Provide the [x, y] coordinate of the cell's center where the given text is located.  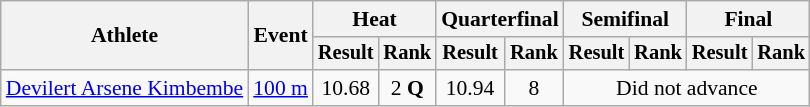
Final [748, 19]
Devilert Arsene Kimbembe [125, 88]
Event [280, 36]
2 Q [407, 88]
Heat [374, 19]
Athlete [125, 36]
10.94 [470, 88]
Did not advance [687, 88]
10.68 [346, 88]
100 m [280, 88]
8 [534, 88]
Quarterfinal [500, 19]
Semifinal [626, 19]
